For the text-containing cell, return its midpoint in (X, Y) coordinate format. 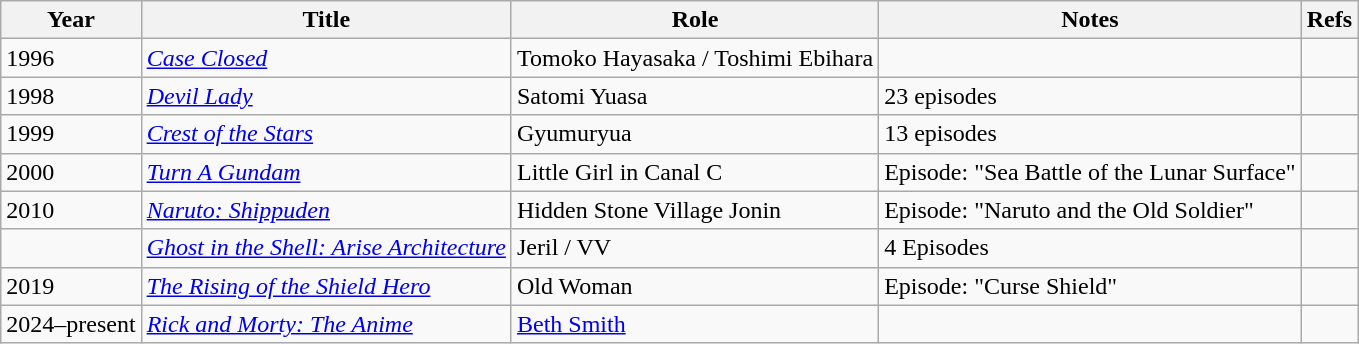
4 Episodes (1090, 248)
Gyumuryua (694, 134)
1996 (71, 58)
Rick and Morty: The Anime (326, 324)
Ghost in the Shell: Arise Architecture (326, 248)
Old Woman (694, 286)
2019 (71, 286)
Little Girl in Canal C (694, 172)
Beth Smith (694, 324)
Tomoko Hayasaka / Toshimi Ebihara (694, 58)
Turn A Gundam (326, 172)
1999 (71, 134)
Episode: "Curse Shield" (1090, 286)
The Rising of the Shield Hero (326, 286)
Case Closed (326, 58)
Jeril / VV (694, 248)
Episode: "Naruto and the Old Soldier" (1090, 210)
Episode: "Sea Battle of the Lunar Surface" (1090, 172)
Devil Lady (326, 96)
Hidden Stone Village Jonin (694, 210)
2010 (71, 210)
Naruto: Shippuden (326, 210)
1998 (71, 96)
13 episodes (1090, 134)
Year (71, 20)
Crest of the Stars (326, 134)
2000 (71, 172)
Role (694, 20)
2024–present (71, 324)
Notes (1090, 20)
Title (326, 20)
Satomi Yuasa (694, 96)
Refs (1329, 20)
23 episodes (1090, 96)
